Identify which cell holds the provided text, then report its (x, y) central coordinate. 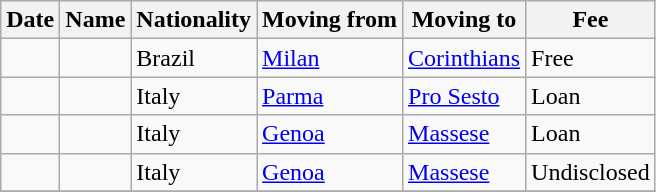
Moving to (464, 20)
Parma (330, 96)
Name (96, 20)
Brazil (194, 58)
Nationality (194, 20)
Free (591, 58)
Undisclosed (591, 172)
Date (30, 20)
Moving from (330, 20)
Fee (591, 20)
Pro Sesto (464, 96)
Corinthians (464, 58)
Milan (330, 58)
